Pinpoint the cell where the given text exists, returning its (x, y) midpoint coordinate. 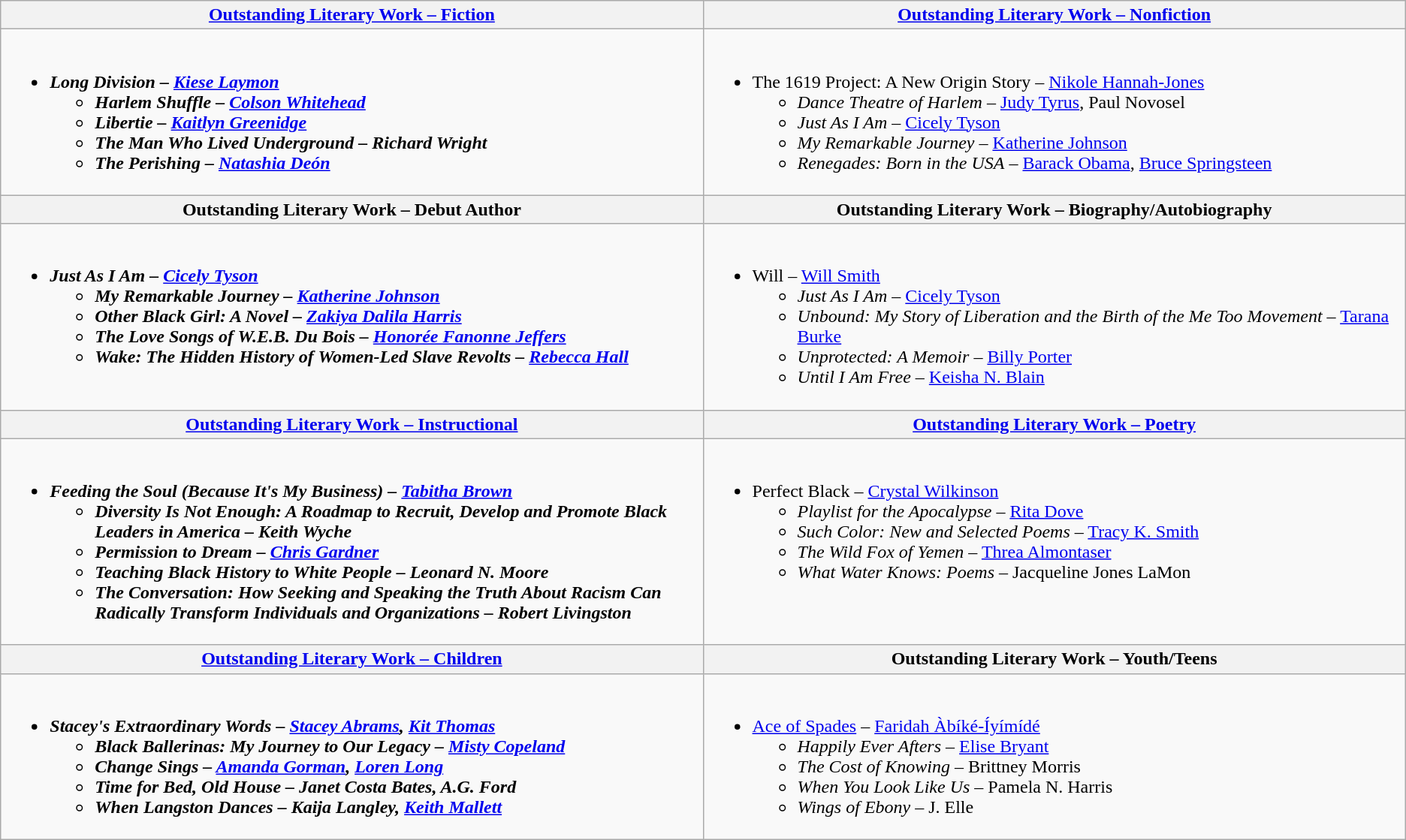
Outstanding Literary Work – Fiction (351, 15)
Outstanding Literary Work – Instructional (351, 424)
Outstanding Literary Work – Biography/Autobiography (1054, 209)
Outstanding Literary Work – Debut Author (351, 209)
Outstanding Literary Work – Nonfiction (1054, 15)
Outstanding Literary Work – Poetry (1054, 424)
Outstanding Literary Work – Children (351, 659)
Outstanding Literary Work – Youth/Teens (1054, 659)
